From the cell containing the given text, extract its center point as (X, Y) coordinate. 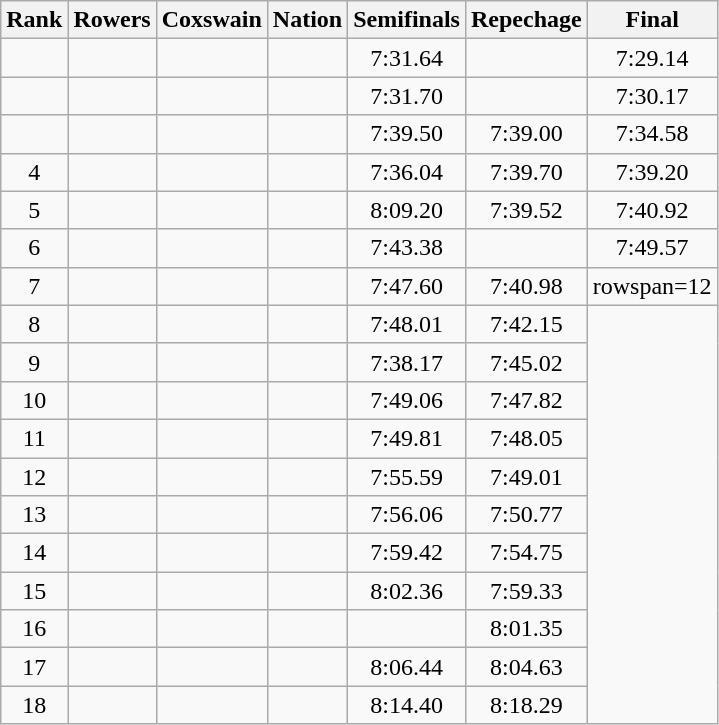
7:42.15 (526, 324)
7 (34, 286)
8:01.35 (526, 629)
11 (34, 438)
7:34.58 (652, 134)
14 (34, 553)
7:50.77 (526, 515)
7:40.98 (526, 286)
7:39.52 (526, 210)
rowspan=12 (652, 286)
7:38.17 (407, 362)
8:14.40 (407, 705)
8:06.44 (407, 667)
18 (34, 705)
7:49.81 (407, 438)
7:31.70 (407, 96)
7:47.82 (526, 400)
Nation (307, 20)
Rowers (112, 20)
Coxswain (212, 20)
7:39.00 (526, 134)
9 (34, 362)
7:59.33 (526, 591)
17 (34, 667)
7:43.38 (407, 248)
7:47.60 (407, 286)
8:04.63 (526, 667)
16 (34, 629)
7:45.02 (526, 362)
Rank (34, 20)
7:54.75 (526, 553)
13 (34, 515)
Semifinals (407, 20)
7:48.01 (407, 324)
7:29.14 (652, 58)
7:39.50 (407, 134)
7:49.06 (407, 400)
12 (34, 477)
7:40.92 (652, 210)
10 (34, 400)
Repechage (526, 20)
7:30.17 (652, 96)
8:18.29 (526, 705)
8:09.20 (407, 210)
8:02.36 (407, 591)
8 (34, 324)
6 (34, 248)
7:39.20 (652, 172)
7:39.70 (526, 172)
7:56.06 (407, 515)
4 (34, 172)
7:59.42 (407, 553)
7:55.59 (407, 477)
15 (34, 591)
7:48.05 (526, 438)
5 (34, 210)
7:49.57 (652, 248)
7:31.64 (407, 58)
7:36.04 (407, 172)
Final (652, 20)
7:49.01 (526, 477)
